Provide the [X, Y] coordinate of the cell's center where the given text is located.  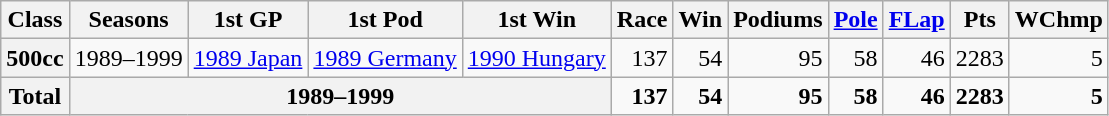
Pole [856, 20]
WChmp [1058, 20]
500cc [35, 58]
Win [700, 20]
1990 Hungary [536, 58]
Total [35, 96]
Race [642, 20]
1st Pod [385, 20]
1st GP [248, 20]
1989 Germany [385, 58]
Seasons [128, 20]
Class [35, 20]
1989 Japan [248, 58]
Pts [980, 20]
Podiums [778, 20]
1st Win [536, 20]
FLap [916, 20]
